Pinpoint the cell where the given text exists, returning its (X, Y) midpoint coordinate. 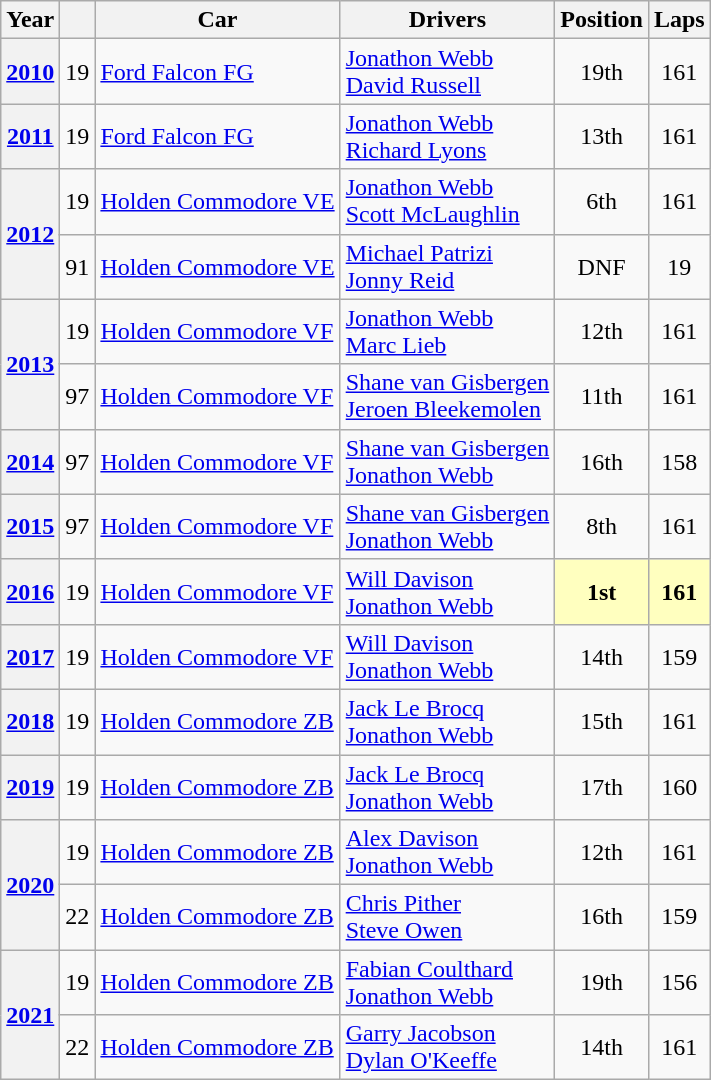
2014 (30, 462)
2021 (30, 1015)
Alex Davison Jonathon Webb (448, 852)
Laps (679, 20)
11th (602, 396)
Shane van Gisbergen Jeroen Bleekemolen (448, 396)
2020 (30, 885)
Fabian Coulthard Jonathon Webb (448, 982)
Jonathon Webb Richard Lyons (448, 136)
8th (602, 526)
2010 (30, 72)
Car (218, 20)
2018 (30, 722)
1st (602, 592)
Year (30, 20)
2012 (30, 234)
2011 (30, 136)
Michael Patrizi Jonny Reid (448, 266)
15th (602, 722)
Position (602, 20)
Garry Jacobson Dylan O'Keeffe (448, 1048)
17th (602, 786)
2013 (30, 364)
2017 (30, 656)
156 (679, 982)
158 (679, 462)
2019 (30, 786)
2015 (30, 526)
91 (78, 266)
Drivers (448, 20)
Jonathon Webb David Russell (448, 72)
2016 (30, 592)
160 (679, 786)
13th (602, 136)
Jonathon Webb Scott McLaughlin (448, 202)
Jonathon Webb Marc Lieb (448, 332)
DNF (602, 266)
6th (602, 202)
Chris Pither Steve Owen (448, 918)
